Scan for the cell matching the given text and deliver its (x, y) coordinate at center. 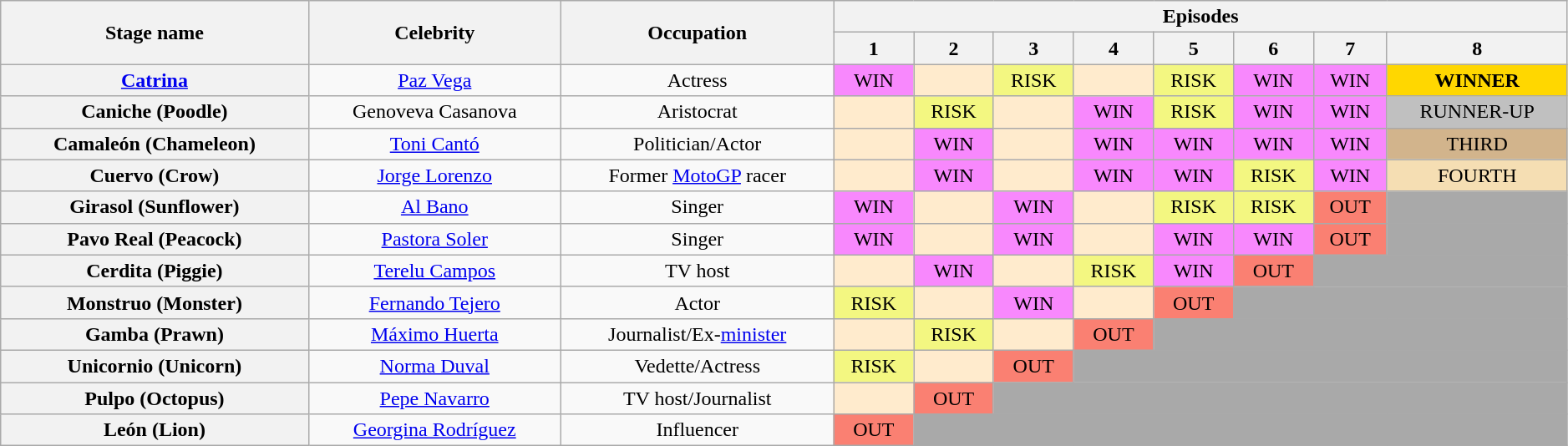
Girasol (Sunflower) (155, 207)
Terelu Campos (434, 271)
Journalist/Ex-minister (697, 334)
Paz Vega (434, 80)
Catrina (155, 80)
Unicornio (Unicorn) (155, 366)
Aristocrat (697, 112)
2 (954, 48)
Occupation (697, 33)
TV host (697, 271)
Genoveva Casanova (434, 112)
Jorge Lorenzo (434, 175)
4 (1114, 48)
Episodes (1200, 17)
8 (1477, 48)
Fernando Tejero (434, 302)
Camaleón (Chameleon) (155, 144)
Influencer (697, 430)
Pepe Navarro (434, 398)
Cuervo (Crow) (155, 175)
3 (1033, 48)
Georgina Rodríguez (434, 430)
Cerdita (Piggie) (155, 271)
RUNNER-UP (1477, 112)
Gamba (Prawn) (155, 334)
Politician/Actor (697, 144)
WINNER (1477, 80)
THIRD (1477, 144)
Pastora Soler (434, 239)
7 (1350, 48)
FOURTH (1477, 175)
Al Bano (434, 207)
Former MotoGP racer (697, 175)
Toni Cantó (434, 144)
Actor (697, 302)
Máximo Huerta (434, 334)
Pulpo (Octopus) (155, 398)
Vedette/Actress (697, 366)
TV host/Journalist (697, 398)
Monstruo (Monster) (155, 302)
1 (874, 48)
6 (1273, 48)
Stage name (155, 33)
Actress (697, 80)
Caniche (Poodle) (155, 112)
Norma Duval (434, 366)
León (Lion) (155, 430)
Celebrity (434, 33)
5 (1194, 48)
Pavo Real (Peacock) (155, 239)
